Return the (x, y) coordinate for the center point of the cell that contains the specified text.  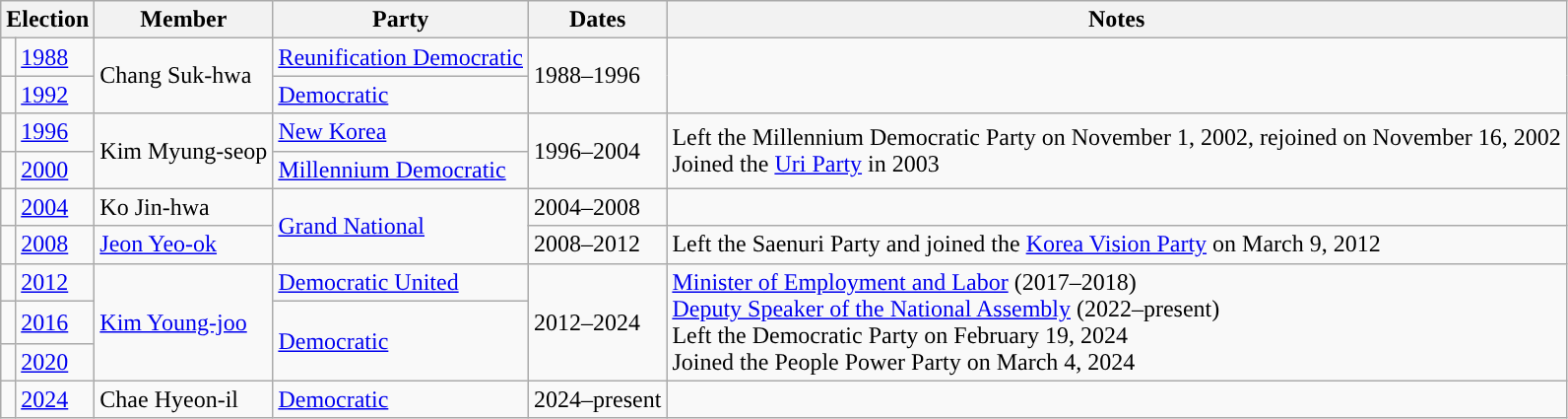
2008 (55, 244)
Chang Suk-hwa (183, 76)
2012 (55, 282)
2024 (55, 399)
Jeon Yeo-ok (183, 244)
2024–present (598, 399)
2008–2012 (598, 244)
Party (401, 20)
Election (47, 20)
Member (183, 20)
New Korea (401, 132)
1988–1996 (598, 76)
Dates (598, 20)
Left the Millennium Democratic Party on November 1, 2002, rejoined on November 16, 2002Joined the Uri Party in 2003 (1117, 151)
2016 (55, 321)
2012–2024 (598, 321)
Millennium Democratic (401, 170)
1988 (55, 57)
Grand National (401, 226)
Reunification Democratic (401, 57)
2020 (55, 362)
Ko Jin-hwa (183, 207)
2004–2008 (598, 207)
2004 (55, 207)
1992 (55, 95)
1996 (55, 132)
Chae Hyeon-il (183, 399)
Democratic United (401, 282)
2000 (55, 170)
Kim Myung-seop (183, 151)
Notes (1117, 20)
Left the Saenuri Party and joined the Korea Vision Party on March 9, 2012 (1117, 244)
1996–2004 (598, 151)
Kim Young-joo (183, 321)
